Capture the cell that displays the provided text and extract its (x, y) central coordinate. 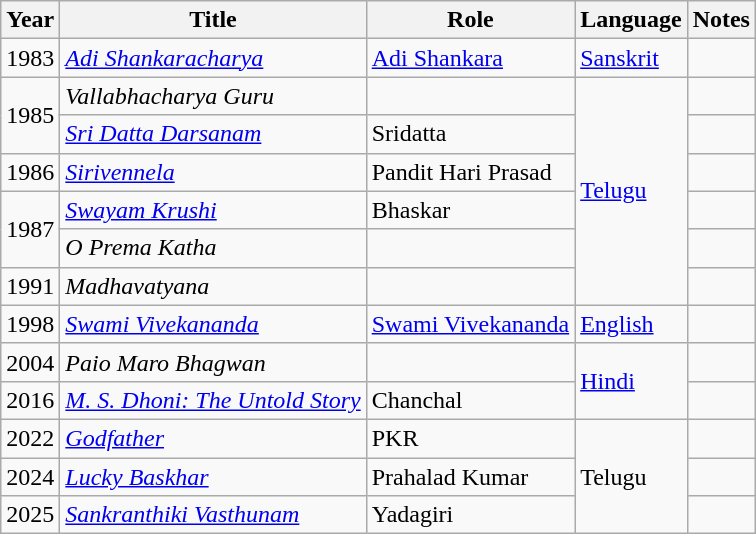
Adi Shankara (470, 58)
Yadagiri (470, 515)
Swayam Krushi (213, 210)
2022 (30, 438)
2024 (30, 477)
Sirivennela (213, 172)
O Prema Katha (213, 248)
1991 (30, 286)
Sanskrit (631, 58)
Sankranthiki Vasthunam (213, 515)
Bhaskar (470, 210)
Role (470, 20)
Sridatta (470, 134)
Godfather (213, 438)
1983 (30, 58)
Language (631, 20)
1986 (30, 172)
Adi Shankaracharya (213, 58)
Chanchal (470, 400)
Lucky Baskhar (213, 477)
Prahalad Kumar (470, 477)
1985 (30, 115)
Year (30, 20)
2004 (30, 362)
M. S. Dhoni: The Untold Story (213, 400)
Sri Datta Darsanam (213, 134)
Madhavatyana (213, 286)
Pandit Hari Prasad (470, 172)
Title (213, 20)
1998 (30, 324)
2025 (30, 515)
Hindi (631, 381)
1987 (30, 229)
Paio Maro Bhagwan (213, 362)
English (631, 324)
PKR (470, 438)
Vallabhacharya Guru (213, 96)
Notes (721, 20)
2016 (30, 400)
